Pinpoint the cell where the given text exists, returning its [x, y] midpoint coordinate. 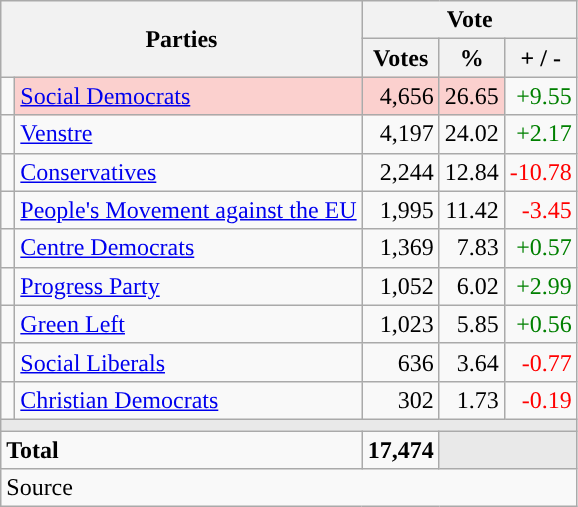
12.84 [472, 172]
+9.55 [540, 96]
-0.19 [540, 400]
-3.45 [540, 210]
7.83 [472, 248]
Vote [470, 20]
Social Democrats [188, 96]
-0.77 [540, 362]
6.02 [472, 286]
Progress Party [188, 286]
+0.56 [540, 324]
24.02 [472, 134]
26.65 [472, 96]
Total [182, 449]
636 [400, 362]
1.73 [472, 400]
2,244 [400, 172]
1,052 [400, 286]
People's Movement against the EU [188, 210]
+ / - [540, 58]
% [472, 58]
5.85 [472, 324]
1,023 [400, 324]
Parties [182, 39]
302 [400, 400]
Green Left [188, 324]
Votes [400, 58]
4,656 [400, 96]
Social Liberals [188, 362]
3.64 [472, 362]
Centre Democrats [188, 248]
1,369 [400, 248]
-10.78 [540, 172]
+2.99 [540, 286]
1,995 [400, 210]
+0.57 [540, 248]
11.42 [472, 210]
Venstre [188, 134]
Conservatives [188, 172]
17,474 [400, 449]
Source [290, 488]
+2.17 [540, 134]
4,197 [400, 134]
Christian Democrats [188, 400]
